Return the (X, Y) coordinate for the center point of the cell that contains the specified text.  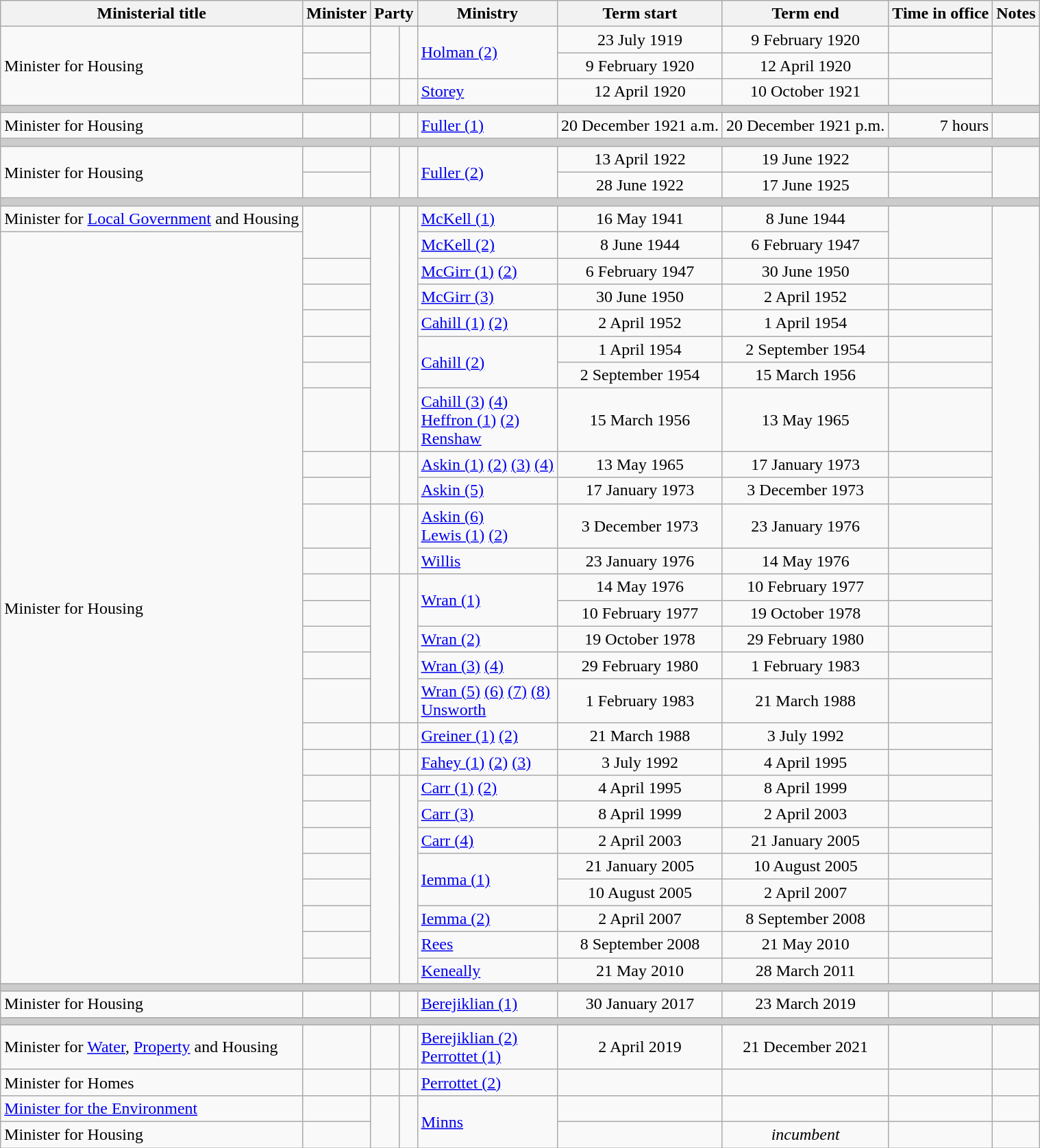
McGirr (3) (487, 297)
Iemma (2) (487, 919)
Notes (1016, 14)
Minister for Water, Property and Housing (152, 1047)
23 July 1919 (640, 40)
Cahill (3) (4)Heffron (1) (2)Renshaw (487, 420)
Storey (487, 92)
Berejiklian (2)Perrottet (1) (487, 1047)
incumbent (805, 1134)
Minister (337, 14)
Minister for the Environment (152, 1108)
Perrottet (2) (487, 1082)
7 hours (941, 125)
Wran (3) (4) (487, 665)
McKell (2) (487, 245)
McKell (1) (487, 219)
Time in office (941, 14)
Wran (1) (487, 600)
Carr (1) (2) (487, 788)
Fahey (1) (2) (3) (487, 762)
21 December 2021 (805, 1047)
Iemma (1) (487, 879)
Term end (805, 14)
Holman (2) (487, 53)
17 June 1925 (805, 185)
Minister for Local Government and Housing (152, 219)
10 October 1921 (805, 92)
13 April 1922 (640, 159)
Berejiklian (1) (487, 1004)
Ministerial title (152, 14)
Askin (5) (487, 490)
Askin (1) (2) (3) (4) (487, 464)
Carr (3) (487, 814)
2 April 2019 (640, 1047)
Wran (2) (487, 639)
30 January 2017 (640, 1004)
Fuller (2) (487, 172)
23 March 2019 (805, 1004)
Rees (487, 945)
Cahill (1) (2) (487, 323)
Carr (4) (487, 840)
19 June 1922 (805, 159)
Keneally (487, 971)
Greiner (1) (2) (487, 736)
16 May 1941 (640, 219)
Wran (5) (6) (7) (8)Unsworth (487, 700)
Party (394, 14)
28 June 1922 (640, 185)
Cahill (2) (487, 362)
20 December 1921 p.m. (805, 125)
20 December 1921 a.m. (640, 125)
Minister for Homes (152, 1082)
Ministry (487, 14)
Willis (487, 561)
Fuller (1) (487, 125)
McGirr (1) (2) (487, 271)
Term start (640, 14)
28 March 2011 (805, 971)
Minns (487, 1121)
Askin (6)Lewis (1) (2) (487, 526)
